Find where the given text appears and provide that cell's center as [X, Y] coordinate. 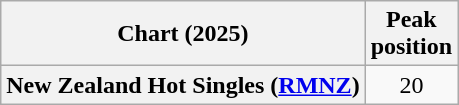
20 [411, 85]
Chart (2025) [183, 34]
New Zealand Hot Singles (RMNZ) [183, 85]
Peakposition [411, 34]
